Capture the cell that displays the provided text and extract its [x, y] central coordinate. 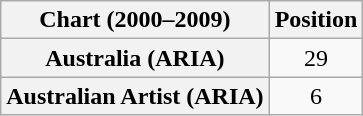
Position [316, 20]
Australia (ARIA) [135, 58]
6 [316, 96]
Chart (2000–2009) [135, 20]
29 [316, 58]
Australian Artist (ARIA) [135, 96]
